From the cell containing the given text, extract its center point as [x, y] coordinate. 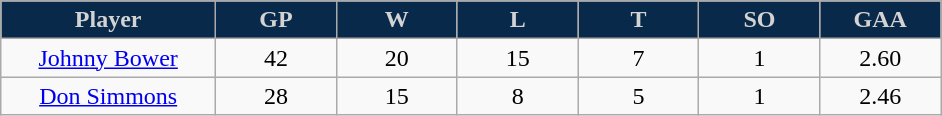
SO [760, 20]
5 [638, 96]
2.46 [880, 96]
20 [396, 58]
GP [276, 20]
GAA [880, 20]
W [396, 20]
Player [108, 20]
2.60 [880, 58]
L [518, 20]
Johnny Bower [108, 58]
Don Simmons [108, 96]
7 [638, 58]
8 [518, 96]
42 [276, 58]
T [638, 20]
28 [276, 96]
